Scan for the cell matching the given text and deliver its [x, y] coordinate at center. 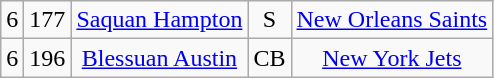
Saquan Hampton [160, 20]
S [270, 20]
196 [48, 58]
New York Jets [392, 58]
CB [270, 58]
177 [48, 20]
New Orleans Saints [392, 20]
Blessuan Austin [160, 58]
